Capture the cell that displays the provided text and extract its (X, Y) central coordinate. 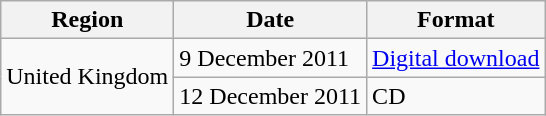
United Kingdom (88, 77)
Date (270, 20)
Digital download (456, 58)
CD (456, 96)
9 December 2011 (270, 58)
Region (88, 20)
12 December 2011 (270, 96)
Format (456, 20)
